Scan for the cell matching the given text and deliver its [X, Y] coordinate at center. 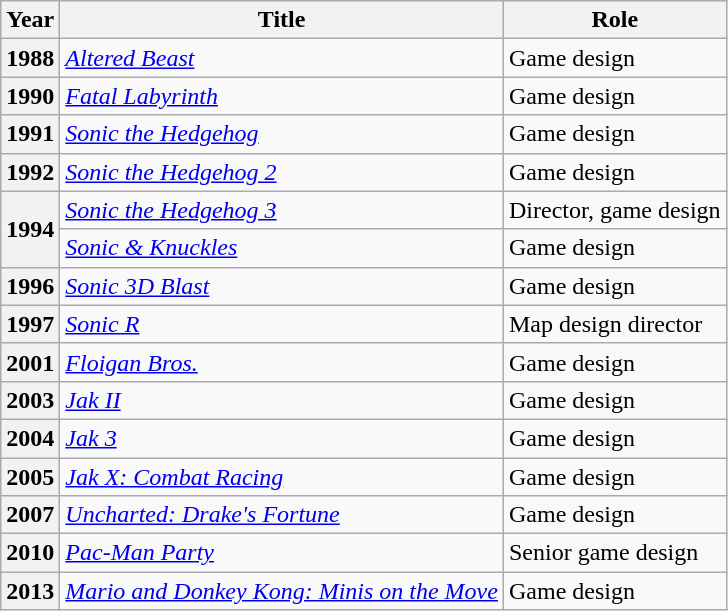
1994 [30, 229]
1992 [30, 172]
2003 [30, 400]
1988 [30, 58]
Year [30, 20]
Sonic the Hedgehog 2 [282, 172]
Mario and Donkey Kong: Minis on the Move [282, 591]
1996 [30, 286]
Sonic the Hedgehog [282, 134]
Jak X: Combat Racing [282, 477]
Sonic R [282, 324]
Jak II [282, 400]
Role [614, 20]
2010 [30, 553]
Title [282, 20]
Sonic the Hedgehog 3 [282, 210]
1990 [30, 96]
Floigan Bros. [282, 362]
2004 [30, 438]
1991 [30, 134]
Jak 3 [282, 438]
2005 [30, 477]
Map design director [614, 324]
2013 [30, 591]
Director, game design [614, 210]
2007 [30, 515]
Sonic 3D Blast [282, 286]
Uncharted: Drake's Fortune [282, 515]
1997 [30, 324]
Senior game design [614, 553]
Fatal Labyrinth [282, 96]
Altered Beast [282, 58]
2001 [30, 362]
Sonic & Knuckles [282, 248]
Pac-Man Party [282, 553]
